Output the (x, y) coordinate of the center of the cell containing the given text.  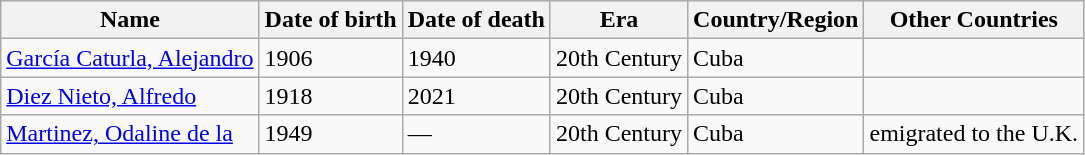
Martinez, Odaline de la (130, 134)
García Caturla, Alejandro (130, 58)
— (476, 134)
Date of birth (330, 20)
Era (618, 20)
emigrated to the U.K. (974, 134)
Other Countries (974, 20)
Diez Nieto, Alfredo (130, 96)
Country/Region (776, 20)
1940 (476, 58)
Name (130, 20)
Date of death (476, 20)
1949 (330, 134)
1906 (330, 58)
2021 (476, 96)
1918 (330, 96)
